Scan for the cell matching the given text and deliver its [X, Y] coordinate at center. 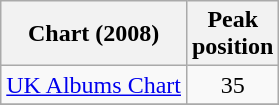
35 [232, 85]
UK Albums Chart [94, 85]
Chart (2008) [94, 34]
Peakposition [232, 34]
